Identify which cell holds the provided text, then report its (X, Y) central coordinate. 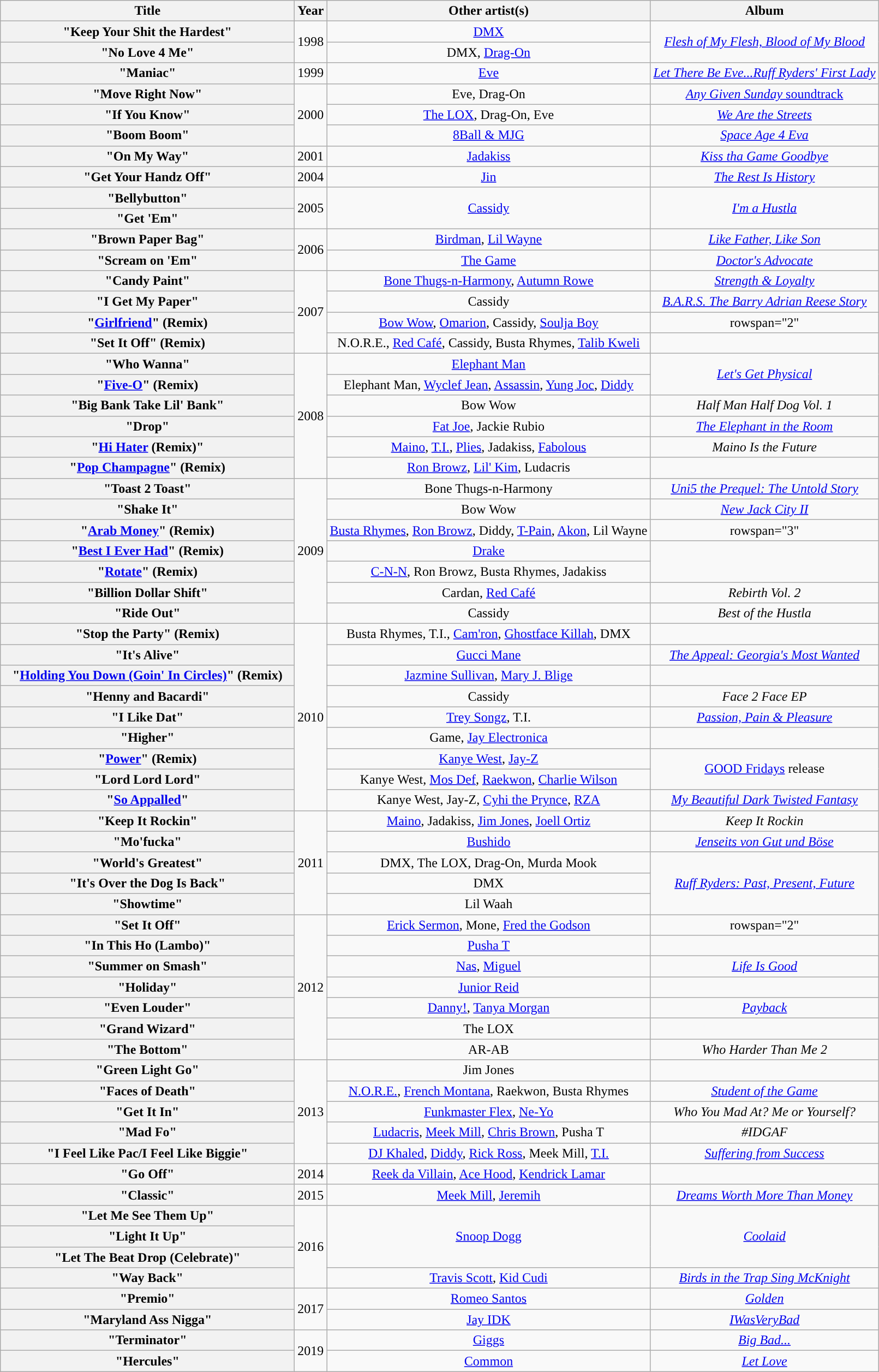
"Get Your Handz Off" (147, 177)
Gucci Mane (489, 655)
The LOX (489, 1029)
Romeo Santos (489, 1299)
Title (147, 11)
2005 (311, 208)
"Holding You Down (Goin' In Circles)" (Remix) (147, 676)
"Hercules" (147, 1361)
Bushido (489, 842)
Eve, Drag-On (489, 94)
2016 (311, 1246)
Cardan, Red Café (489, 592)
2010 (311, 717)
"Get 'Em" (147, 218)
"Way Back" (147, 1278)
IWasVeryBad (764, 1320)
Who Harder Than Me 2 (764, 1049)
B.A.R.S. The Barry Adrian Reese Story (764, 302)
"In This Ho (Lambo)" (147, 946)
"Big Bank Take Lil' Bank" (147, 405)
"Power" (Remix) (147, 759)
"Set It Off" (147, 925)
Erick Sermon, Mone, Fred the Godson (489, 925)
Keep It Rockin (764, 821)
2008 (311, 416)
Birds in the Trap Sing McKnight (764, 1278)
Life Is Good (764, 967)
"Terminator" (147, 1340)
The Elephant in the Room (764, 426)
2015 (311, 1195)
Game, Jay Electronica (489, 738)
Kanye West, Mos Def, Raekwon, Charlie Wilson (489, 779)
DJ Khaled, Diddy, Rick Ross, Meek Mill, T.I. (489, 1153)
Funkmaster Flex, Ne-Yo (489, 1112)
Who You Mad At? Me or Yourself? (764, 1112)
Pusha T (489, 946)
"Girlfriend" (Remix) (147, 323)
"Go Off" (147, 1174)
"Billion Dollar Shift" (147, 592)
"It's Alive" (147, 655)
2013 (311, 1112)
"Five-O" (Remix) (147, 385)
Nas, Miguel (489, 967)
New Jack City II (764, 509)
"Hi Hater (Remix)" (147, 447)
Doctor's Advocate (764, 260)
"Get It In" (147, 1112)
"Mo'fucka" (147, 842)
Let There Be Eve...Ruff Ryders' First Lady (764, 73)
2001 (311, 156)
Jay IDK (489, 1320)
Travis Scott, Kid Cudi (489, 1278)
C-N-N, Ron Browz, Busta Rhymes, Jadakiss (489, 571)
"Set It Off" (Remix) (147, 343)
The Rest Is History (764, 177)
2014 (311, 1174)
1998 (311, 42)
Rebirth Vol. 2 (764, 592)
2017 (311, 1309)
"Henny and Bacardi" (147, 696)
Jazmine Sullivan, Mary J. Blige (489, 676)
"Candy Paint" (147, 281)
2011 (311, 862)
"World's Greatest" (147, 862)
Jim Jones (489, 1070)
"Higher" (147, 738)
Maino Is the Future (764, 447)
Kiss tha Game Goodbye (764, 156)
Strength & Loyalty (764, 281)
Kanye West, Jay-Z (489, 759)
Space Age 4 Eva (764, 135)
DMX, The LOX, Drag-On, Murda Mook (489, 862)
Year (311, 11)
1999 (311, 73)
2006 (311, 249)
Kanye West, Jay-Z, Cyhi the Prynce, RZA (489, 800)
The Game (489, 260)
"It's Over the Dog Is Back" (147, 883)
"I Feel Like Pac/I Feel Like Biggie" (147, 1153)
Payback (764, 1008)
"Bellybutton" (147, 198)
Ludacris, Meek Mill, Chris Brown, Pusha T (489, 1132)
Let Love (764, 1361)
Ron Browz, Lil' Kim, Ludacris (489, 468)
Common (489, 1361)
"I Like Dat" (147, 717)
Maino, Jadakiss, Jim Jones, Joell Ortiz (489, 821)
Eve (489, 73)
"On My Way" (147, 156)
AR-AB (489, 1049)
"Let Me See Them Up" (147, 1215)
Like Father, Like Son (764, 239)
Big Bad... (764, 1340)
Coolaid (764, 1236)
"Pop Champagne" (Remix) (147, 468)
Fat Joe, Jackie Rubio (489, 426)
"Toast 2 Toast" (147, 488)
Any Given Sunday soundtrack (764, 94)
Snoop Dogg (489, 1236)
Jadakiss (489, 156)
"Maniac" (147, 73)
"So Appalled" (147, 800)
"Holiday" (147, 987)
Best of the Hustla (764, 613)
"The Bottom" (147, 1049)
"Scream on 'Em" (147, 260)
Half Man Half Dog Vol. 1 (764, 405)
I'm a Hustla (764, 208)
"Best I Ever Had" (Remix) (147, 551)
The Appeal: Georgia's Most Wanted (764, 655)
"Light It Up" (147, 1236)
Junior Reid (489, 987)
"Faces of Death" (147, 1091)
Maino, T.I., Plies, Jadakiss, Fabolous (489, 447)
"Move Right Now" (147, 94)
2004 (311, 177)
We Are the Streets (764, 115)
The LOX, Drag-On, Eve (489, 115)
Dreams Worth More Than Money (764, 1195)
Jin (489, 177)
Meek Mill, Jeremih (489, 1195)
"No Love 4 Me" (147, 52)
Passion, Pain & Pleasure (764, 717)
Bow Wow, Omarion, Cassidy, Soulja Boy (489, 323)
2007 (311, 312)
Busta Rhymes, T.I., Cam'ron, Ghostface Killah, DMX (489, 634)
"Ride Out" (147, 613)
"Mad Fo" (147, 1132)
Birdman, Lil Wayne (489, 239)
Album (764, 11)
"Brown Paper Bag" (147, 239)
"Showtime" (147, 904)
GOOD Fridays release (764, 769)
Golden (764, 1299)
Lil Waah (489, 904)
N.O.R.E., Red Café, Cassidy, Busta Rhymes, Talib Kweli (489, 343)
"Lord Lord Lord" (147, 779)
Bone Thugs-n-Harmony, Autumn Rowe (489, 281)
N.O.R.E., French Montana, Raekwon, Busta Rhymes (489, 1091)
#IDGAF (764, 1132)
"Keep It Rockin" (147, 821)
Let's Get Physical (764, 374)
"Who Wanna" (147, 364)
8Ball & MJG (489, 135)
Trey Songz, T.I. (489, 717)
Elephant Man (489, 364)
Uni5 the Prequel: The Untold Story (764, 488)
Other artist(s) (489, 11)
Flesh of My Flesh, Blood of My Blood (764, 42)
"Keep Your Shit the Hardest" (147, 32)
DMX, Drag-On (489, 52)
"Boom Boom" (147, 135)
2000 (311, 115)
"Even Louder" (147, 1008)
Giggs (489, 1340)
Elephant Man, Wyclef Jean, Assassin, Yung Joc, Diddy (489, 385)
Reek da Villain, Ace Hood, Kendrick Lamar (489, 1174)
Student of the Game (764, 1091)
Drake (489, 551)
Suffering from Success (764, 1153)
"Rotate" (Remix) (147, 571)
"Summer on Smash" (147, 967)
"Maryland Ass Nigga" (147, 1320)
2012 (311, 987)
"Green Light Go" (147, 1070)
"I Get My Paper" (147, 302)
"Arab Money" (Remix) (147, 530)
"Shake It" (147, 509)
"Drop" (147, 426)
"Premio" (147, 1299)
"Let The Beat Drop (Celebrate)" (147, 1257)
Bone Thugs-n-Harmony (489, 488)
Face 2 Face EP (764, 696)
My Beautiful Dark Twisted Fantasy (764, 800)
rowspan="3" (764, 530)
2009 (311, 551)
"If You Know" (147, 115)
"Grand Wizard" (147, 1029)
Ruff Ryders: Past, Present, Future (764, 883)
Busta Rhymes, Ron Browz, Diddy, T-Pain, Akon, Lil Wayne (489, 530)
Jenseits von Gut und Böse (764, 842)
2019 (311, 1351)
"Classic" (147, 1195)
"Stop the Party" (Remix) (147, 634)
Danny!, Tanya Morgan (489, 1008)
